Provide the [X, Y] coordinate of the cell's center where the given text is located.  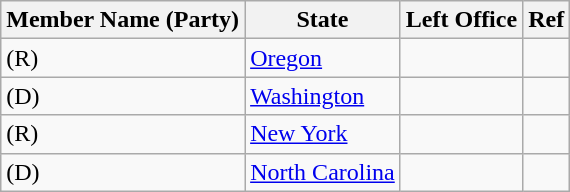
Oregon [323, 58]
State [323, 20]
North Carolina [323, 172]
New York [323, 134]
Washington [323, 96]
Left Office [461, 20]
Member Name (Party) [123, 20]
Ref [546, 20]
